Identify which cell holds the provided text, then report its (x, y) central coordinate. 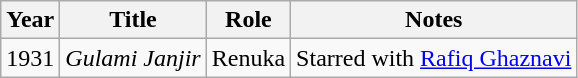
Gulami Janjir (133, 58)
Notes (434, 20)
Starred with Rafiq Ghaznavi (434, 58)
Title (133, 20)
Year (30, 20)
Renuka (248, 58)
Role (248, 20)
1931 (30, 58)
